Determine the [X, Y] coordinate at the center of the cell enclosing the given text.  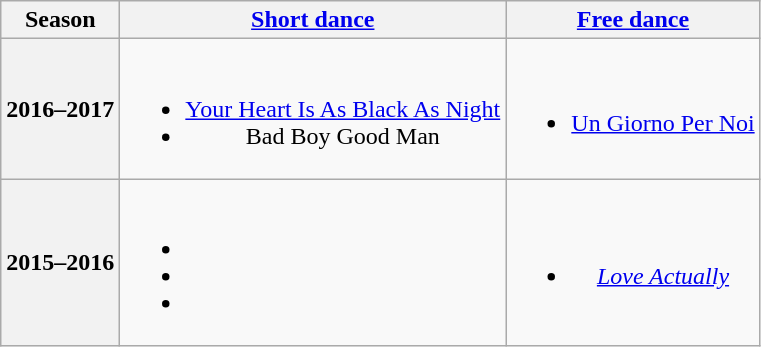
Short dance [313, 20]
Un Giorno Per Noi [633, 109]
Love Actually [633, 262]
Season [60, 20]
Free dance [633, 20]
Your Heart Is As Black As Night Bad Boy Good Man [313, 109]
2016–2017 [60, 109]
2015–2016 [60, 262]
